For the text-containing cell, return its midpoint in [X, Y] coordinate format. 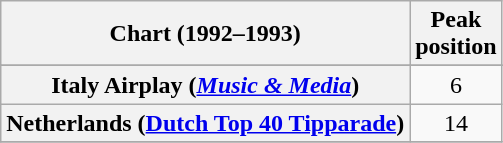
Netherlands (Dutch Top 40 Tipparade) [206, 123]
Chart (1992–1993) [206, 34]
6 [456, 85]
14 [456, 123]
Peakposition [456, 34]
Italy Airplay (Music & Media) [206, 85]
